Return [X, Y] of the center of cell containing provided text 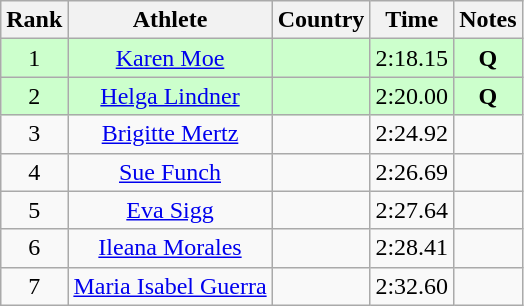
Maria Isabel Guerra [170, 286]
2:26.69 [412, 172]
2:27.64 [412, 210]
1 [34, 58]
2:24.92 [412, 134]
Country [321, 20]
Athlete [170, 20]
5 [34, 210]
2:32.60 [412, 286]
2 [34, 96]
Notes [488, 20]
2:28.41 [412, 248]
Helga Lindner [170, 96]
Brigitte Mertz [170, 134]
Sue Funch [170, 172]
Rank [34, 20]
3 [34, 134]
2:18.15 [412, 58]
Eva Sigg [170, 210]
Karen Moe [170, 58]
6 [34, 248]
7 [34, 286]
4 [34, 172]
Ileana Morales [170, 248]
2:20.00 [412, 96]
Time [412, 20]
